Output the [X, Y] coordinate of the center of the cell containing the given text.  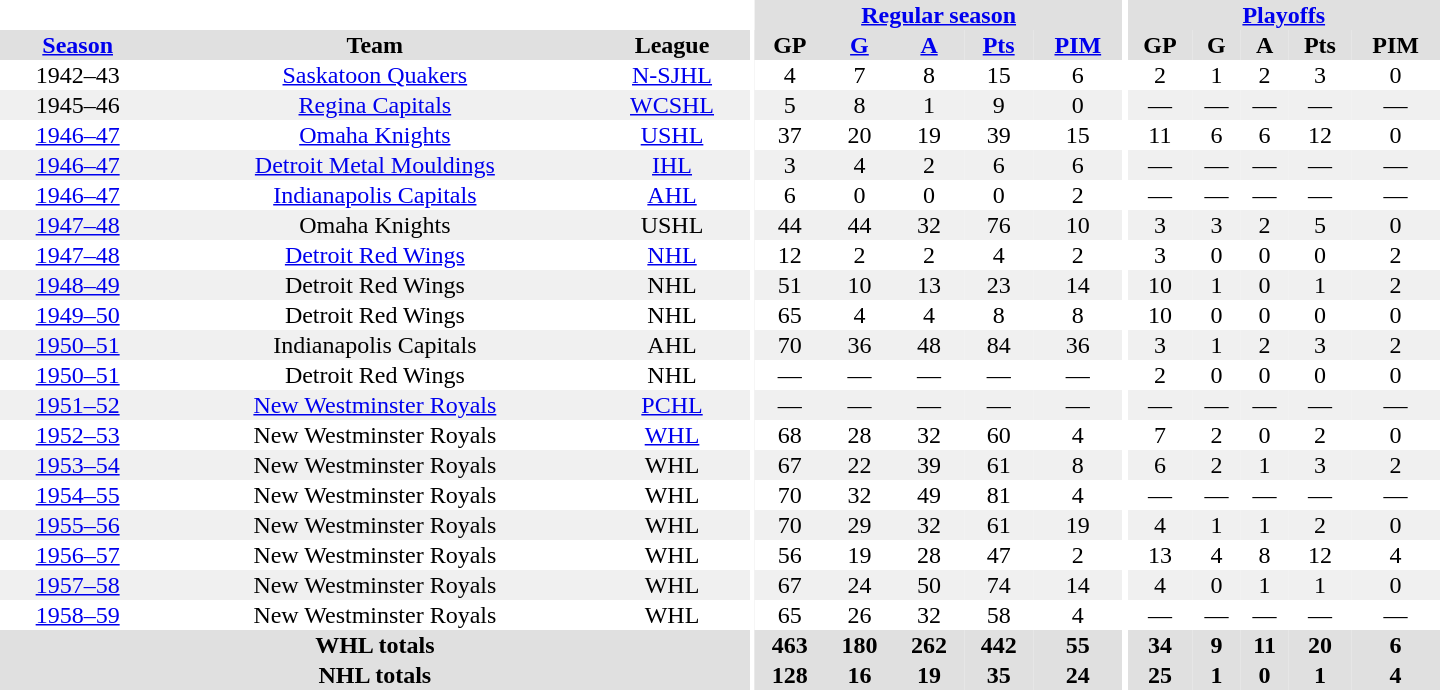
442 [999, 645]
180 [860, 645]
Detroit Metal Mouldings [374, 165]
81 [999, 495]
Regular season [938, 15]
23 [999, 285]
IHL [672, 165]
56 [790, 555]
68 [790, 435]
50 [929, 585]
47 [999, 555]
Saskatoon Quakers [374, 75]
29 [860, 525]
51 [790, 285]
1951–52 [78, 405]
49 [929, 495]
PCHL [672, 405]
1957–58 [78, 585]
League [672, 45]
WCSHL [672, 105]
NHL totals [375, 675]
34 [1160, 645]
1948–49 [78, 285]
463 [790, 645]
Season [78, 45]
48 [929, 345]
1952–53 [78, 435]
1956–57 [78, 555]
58 [999, 615]
1945–46 [78, 105]
35 [999, 675]
262 [929, 645]
60 [999, 435]
Team [374, 45]
1954–55 [78, 495]
1949–50 [78, 315]
N-SJHL [672, 75]
25 [1160, 675]
1942–43 [78, 75]
WHL totals [375, 645]
128 [790, 675]
84 [999, 345]
1958–59 [78, 615]
55 [1078, 645]
37 [790, 135]
Playoffs [1284, 15]
74 [999, 585]
22 [860, 465]
1955–56 [78, 525]
Regina Capitals [374, 105]
16 [860, 675]
26 [860, 615]
76 [999, 225]
1953–54 [78, 465]
